For the text-containing cell, return its midpoint in (X, Y) coordinate format. 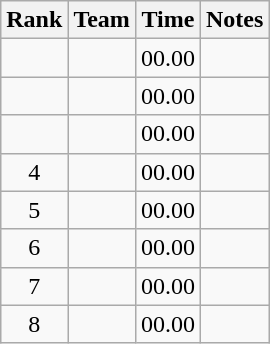
Team (102, 20)
6 (34, 248)
7 (34, 286)
Rank (34, 20)
4 (34, 172)
Notes (234, 20)
Time (168, 20)
8 (34, 324)
5 (34, 210)
